Locate the cell with the specified text and output its (x, y) center coordinate. 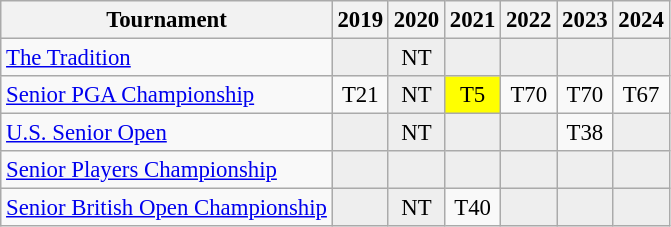
2020 (416, 20)
T67 (641, 95)
T40 (472, 208)
2019 (360, 20)
Senior British Open Championship (166, 208)
T5 (472, 95)
U.S. Senior Open (166, 133)
Senior Players Championship (166, 170)
2023 (585, 20)
The Tradition (166, 58)
T38 (585, 133)
Tournament (166, 20)
2021 (472, 20)
2024 (641, 20)
2022 (529, 20)
Senior PGA Championship (166, 95)
T21 (360, 95)
